Return (x, y) of the center of cell containing provided text 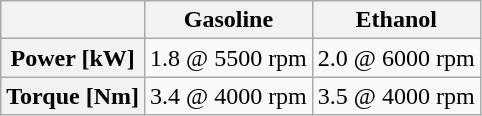
2.0 @ 6000 rpm (396, 58)
Ethanol (396, 20)
1.8 @ 5500 rpm (228, 58)
Gasoline (228, 20)
Power [kW] (73, 58)
Torque [Nm] (73, 96)
3.4 @ 4000 rpm (228, 96)
3.5 @ 4000 rpm (396, 96)
